Output the (X, Y) coordinate of the center of the cell containing the given text.  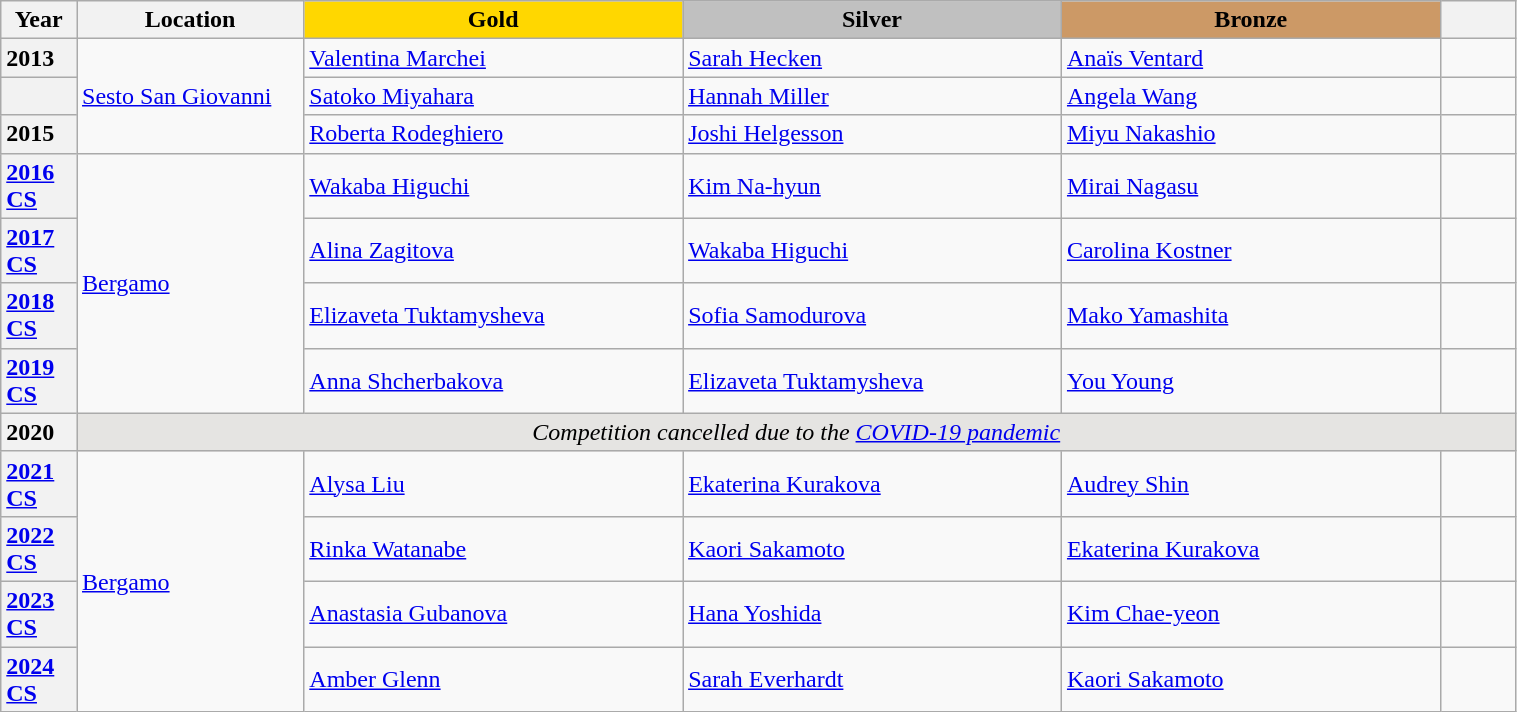
2017 CS (39, 250)
Anaïs Ventard (1250, 58)
Sofia Samodurova (872, 316)
Carolina Kostner (1250, 250)
Bronze (1250, 20)
Mirai Nagasu (1250, 186)
2015 (39, 134)
2016 CS (39, 186)
Anna Shcherbakova (494, 380)
Silver (872, 20)
Miyu Nakashio (1250, 134)
Angela Wang (1250, 96)
Valentina Marchei (494, 58)
Kim Na-hyun (872, 186)
Joshi Helgesson (872, 134)
Sarah Hecken (872, 58)
2022 CS (39, 548)
Sesto San Giovanni (190, 96)
Hana Yoshida (872, 614)
Alina Zagitova (494, 250)
Mako Yamashita (1250, 316)
Roberta Rodeghiero (494, 134)
You Young (1250, 380)
2013 (39, 58)
Kim Chae-yeon (1250, 614)
2020 (39, 432)
Year (39, 20)
Sarah Everhardt (872, 678)
Hannah Miller (872, 96)
Gold (494, 20)
2019 CS (39, 380)
2021 CS (39, 484)
Anastasia Gubanova (494, 614)
Competition cancelled due to the COVID-19 pandemic (796, 432)
Location (190, 20)
Rinka Watanabe (494, 548)
Alysa Liu (494, 484)
Audrey Shin (1250, 484)
2023 CS (39, 614)
Satoko Miyahara (494, 96)
2018 CS (39, 316)
Amber Glenn (494, 678)
2024 CS (39, 678)
